Extract the [x, y] coordinate from the center of the cell holding the provided text.  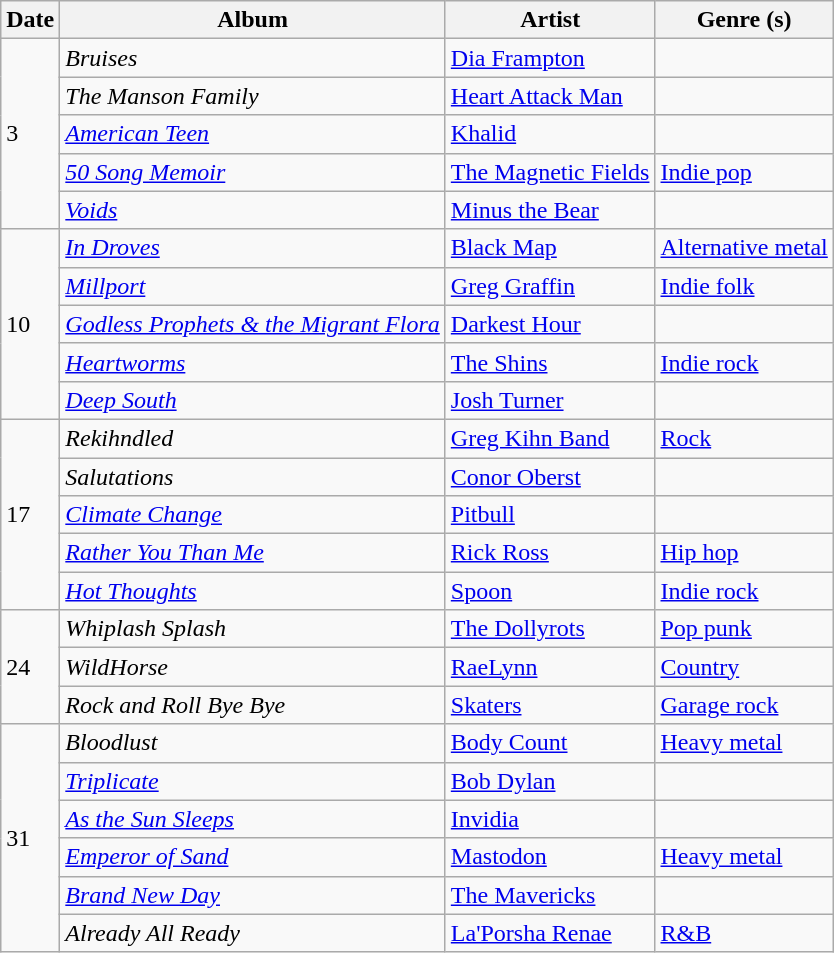
In Droves [253, 248]
Dia Frampton [550, 58]
The Magnetic Fields [550, 172]
Album [253, 20]
Pitbull [550, 515]
Indie pop [744, 172]
The Manson Family [253, 96]
Country [744, 667]
Climate Change [253, 515]
Godless Prophets & the Migrant Flora [253, 324]
Josh Turner [550, 400]
The Dollyrots [550, 629]
RaeLynn [550, 667]
Bob Dylan [550, 781]
Rick Ross [550, 553]
Conor Oberst [550, 477]
American Teen [253, 134]
24 [30, 667]
Already All Ready [253, 933]
Brand New Day [253, 895]
Greg Graffin [550, 286]
Invidia [550, 819]
Darkest Hour [550, 324]
Minus the Bear [550, 210]
The Mavericks [550, 895]
Rock [744, 438]
Body Count [550, 743]
Triplicate [253, 781]
Bruises [253, 58]
Date [30, 20]
WildHorse [253, 667]
3 [30, 134]
La'Porsha Renae [550, 933]
Rather You Than Me [253, 553]
As the Sun Sleeps [253, 819]
Mastodon [550, 857]
The Shins [550, 362]
50 Song Memoir [253, 172]
Emperor of Sand [253, 857]
Pop punk [744, 629]
31 [30, 838]
10 [30, 324]
R&B [744, 933]
Voids [253, 210]
Greg Kihn Band [550, 438]
Khalid [550, 134]
Garage rock [744, 705]
Rock and Roll Bye Bye [253, 705]
Bloodlust [253, 743]
Whiplash Splash [253, 629]
17 [30, 514]
Hip hop [744, 553]
Heartworms [253, 362]
Alternative metal [744, 248]
Salutations [253, 477]
Skaters [550, 705]
Deep South [253, 400]
Artist [550, 20]
Spoon [550, 591]
Genre (s) [744, 20]
Millport [253, 286]
Hot Thoughts [253, 591]
Black Map [550, 248]
Rekihndled [253, 438]
Indie folk [744, 286]
Heart Attack Man [550, 96]
